Scan for the cell matching the given text and deliver its [X, Y] coordinate at center. 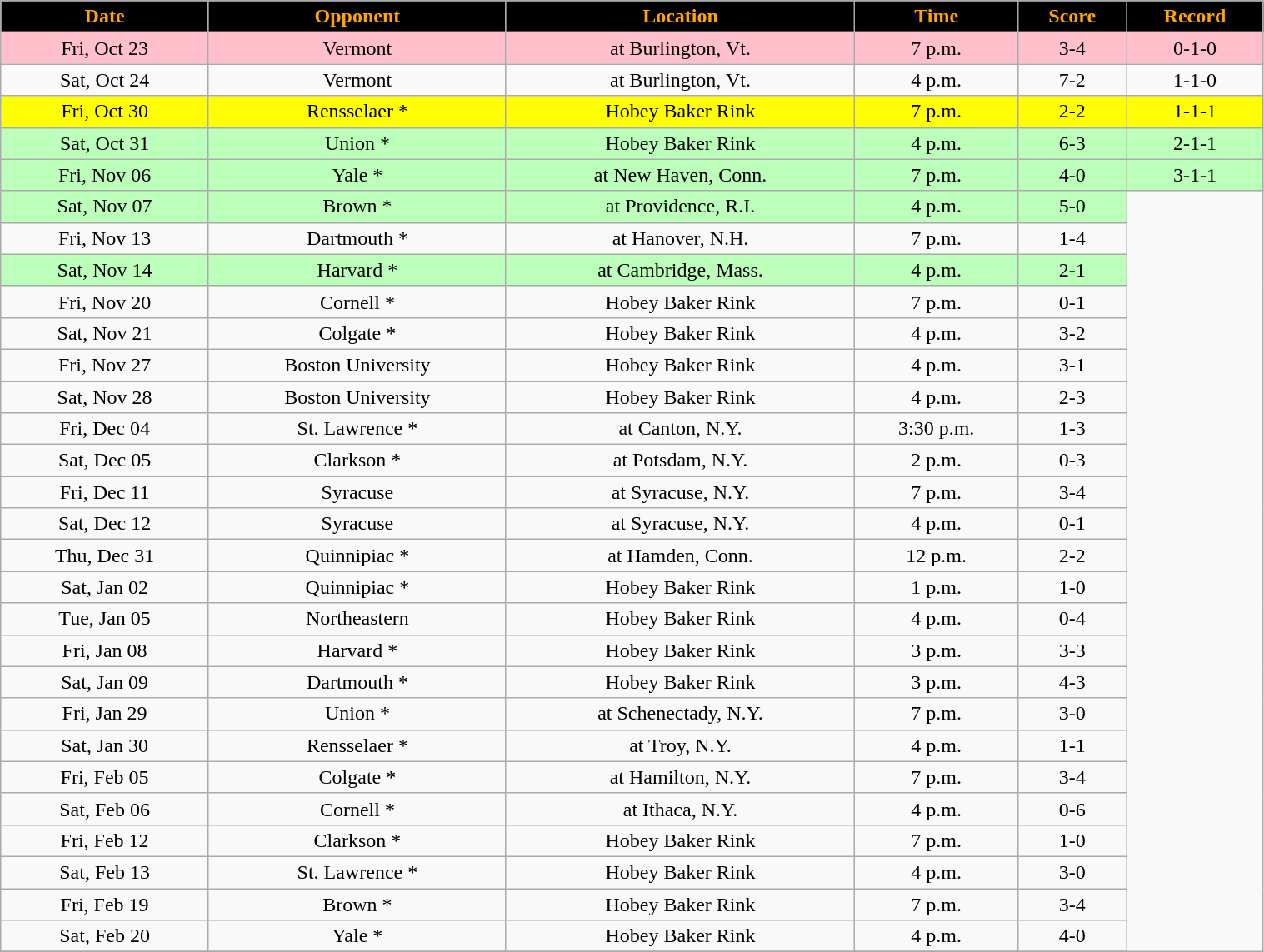
Fri, Dec 04 [105, 429]
Sat, Oct 24 [105, 80]
1-4 [1072, 238]
Sat, Nov 28 [105, 397]
5-0 [1072, 207]
Northeastern [357, 619]
Date [105, 17]
Sat, Dec 05 [105, 461]
Opponent [357, 17]
2-1 [1072, 270]
4-3 [1072, 682]
Fri, Oct 30 [105, 112]
Sat, Jan 30 [105, 745]
2-1-1 [1195, 143]
Fri, Feb 19 [105, 904]
Fri, Feb 05 [105, 777]
Sat, Feb 06 [105, 809]
at New Haven, Conn. [680, 175]
at Potsdam, N.Y. [680, 461]
at Ithaca, N.Y. [680, 809]
Fri, Jan 08 [105, 650]
1-1-1 [1195, 112]
3:30 p.m. [937, 429]
at Schenectady, N.Y. [680, 714]
3-3 [1072, 650]
0-1-0 [1195, 48]
Sat, Nov 14 [105, 270]
6-3 [1072, 143]
Sat, Nov 21 [105, 333]
Fri, Oct 23 [105, 48]
Fri, Feb 12 [105, 840]
2 p.m. [937, 461]
at Providence, R.I. [680, 207]
3-1 [1072, 365]
Fri, Nov 27 [105, 365]
Fri, Nov 20 [105, 302]
at Cambridge, Mass. [680, 270]
7-2 [1072, 80]
Sat, Feb 13 [105, 872]
at Canton, N.Y. [680, 429]
Record [1195, 17]
at Troy, N.Y. [680, 745]
1-1 [1072, 745]
Thu, Dec 31 [105, 556]
Tue, Jan 05 [105, 619]
1-3 [1072, 429]
Fri, Dec 11 [105, 492]
Fri, Jan 29 [105, 714]
2-3 [1072, 397]
at Hamilton, N.Y. [680, 777]
Score [1072, 17]
0-6 [1072, 809]
at Hanover, N.H. [680, 238]
Sat, Oct 31 [105, 143]
Fri, Nov 13 [105, 238]
Fri, Nov 06 [105, 175]
Sat, Jan 09 [105, 682]
Sat, Feb 20 [105, 936]
12 p.m. [937, 556]
Location [680, 17]
0-4 [1072, 619]
3-2 [1072, 333]
Sat, Dec 12 [105, 524]
1 p.m. [937, 587]
at Hamden, Conn. [680, 556]
1-1-0 [1195, 80]
3-1-1 [1195, 175]
0-3 [1072, 461]
Time [937, 17]
Sat, Nov 07 [105, 207]
Sat, Jan 02 [105, 587]
